Search for the cell housing the specified text and yield its [x, y] center coordinate. 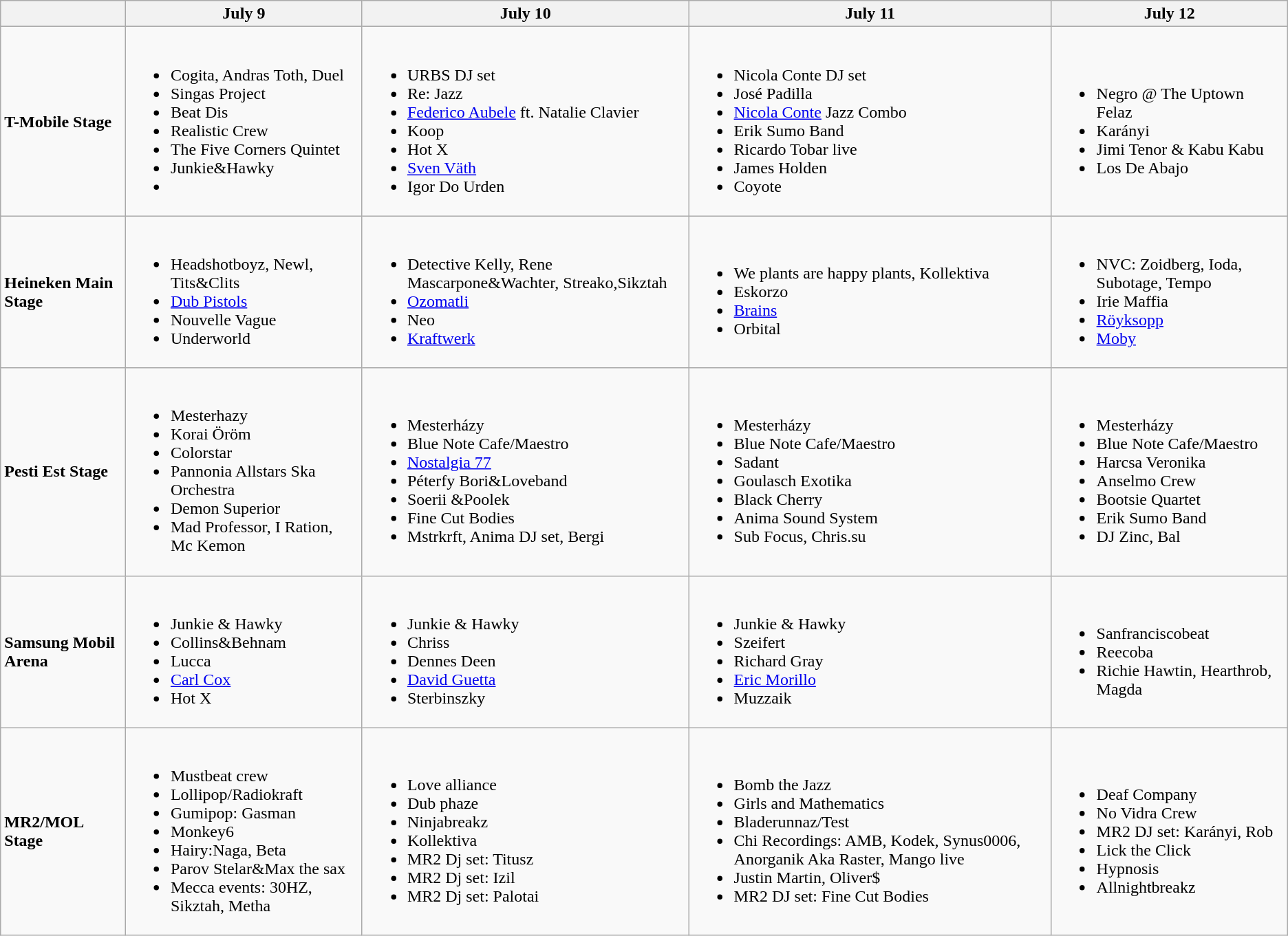
Heineken Main Stage [63, 292]
MesterházyBlue Note Cafe/MaestroHarcsa VeronikaAnselmo CrewBootsie QuartetErik Sumo BandDJ Zinc, Bal [1170, 472]
July 9 [244, 14]
Headshotboyz, Newl, Tits&ClitsDub PistolsNouvelle VagueUnderworld [244, 292]
NVC: Zoidberg, Ioda, Subotage, TempoIrie MaffiaRöyksoppMoby [1170, 292]
July 12 [1170, 14]
SanfranciscobeatReecobaRichie Hawtin, Hearthrob, Magda [1170, 652]
Nicola Conte DJ setJosé PadillaNicola Conte Jazz ComboErik Sumo BandRicardo Tobar liveJames HoldenCoyote [870, 121]
Mustbeat crewLollipop/RadiokraftGumipop: GasmanMonkey6Hairy:Naga, BetaParov Stelar&Max the saxMecca events: 30HZ, Sikztah, Metha [244, 831]
Junkie & HawkyCollins&BehnamLuccaCarl CoxHot X [244, 652]
MesterhazyKorai ÖrömColorstarPannonia Allstars Ska OrchestraDemon SuperiorMad Professor, I Ration, Mc Kemon [244, 472]
Negro @ The Uptown FelazKarányiJimi Tenor & Kabu KabuLos De Abajo [1170, 121]
Love allianceDub phazeNinjabreakzKollektivaMR2 Dj set: TituszMR2 Dj set: IzilMR2 Dj set: Palotai [526, 831]
MesterházyBlue Note Cafe/MaestroSadantGoulasch ExotikaBlack CherryAnima Sound SystemSub Focus, Chris.su [870, 472]
T-Mobile Stage [63, 121]
Samsung Mobil Arena [63, 652]
Deaf CompanyNo Vidra CrewMR2 DJ set: Karányi, RobLick the ClickHypnosisAllnightbreakz [1170, 831]
URBS DJ setRe: JazzFederico Aubele ft. Natalie ClavierKoopHot XSven VäthIgor Do Urden [526, 121]
Cogita, Andras Toth, DuelSingas ProjectBeat DisRealistic CrewThe Five Corners QuintetJunkie&Hawky [244, 121]
Junkie & HawkySzeifertRichard GrayEric MorilloMuzzaik [870, 652]
Pesti Est Stage [63, 472]
July 11 [870, 14]
MR2/MOL Stage [63, 831]
Junkie & HawkyChrissDennes DeenDavid GuettaSterbinszky [526, 652]
Detective Kelly, Rene Mascarpone&Wachter, Streako,SikztahOzomatliNeoKraftwerk [526, 292]
July 10 [526, 14]
We plants are happy plants, KollektivaEskorzoBrainsOrbital [870, 292]
MesterházyBlue Note Cafe/MaestroNostalgia 77Péterfy Bori&LovebandSoerii &PoolekFine Cut BodiesMstrkrft, Anima DJ set, Bergi [526, 472]
